Output the [X, Y] coordinate of the center of the cell containing the given text.  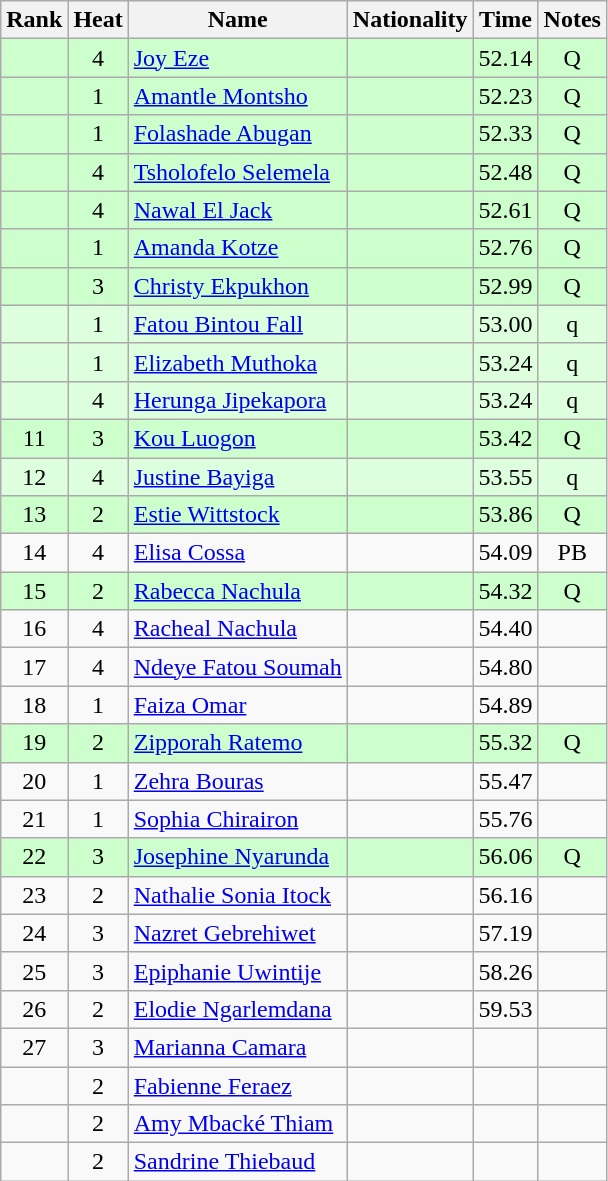
14 [34, 553]
52.99 [506, 286]
Justine Bayiga [238, 477]
Rank [34, 20]
Amy Mbacké Thiam [238, 1124]
Joy Eze [238, 58]
56.06 [506, 857]
Josephine Nyarunda [238, 857]
54.40 [506, 629]
Tsholofelo Selemela [238, 172]
24 [34, 933]
Estie Wittstock [238, 515]
56.16 [506, 895]
53.42 [506, 438]
54.80 [506, 667]
52.33 [506, 134]
52.48 [506, 172]
Elisa Cossa [238, 553]
Amantle Montsho [238, 96]
59.53 [506, 1009]
Faiza Omar [238, 705]
52.76 [506, 248]
55.47 [506, 781]
26 [34, 1009]
16 [34, 629]
Racheal Nachula [238, 629]
53.86 [506, 515]
Name [238, 20]
13 [34, 515]
Elodie Ngarlemdana [238, 1009]
21 [34, 819]
Fabienne Feraez [238, 1085]
Sandrine Thiebaud [238, 1162]
20 [34, 781]
17 [34, 667]
57.19 [506, 933]
Heat [98, 20]
Folashade Abugan [238, 134]
Fatou Bintou Fall [238, 324]
22 [34, 857]
55.32 [506, 743]
58.26 [506, 971]
Zipporah Ratemo [238, 743]
19 [34, 743]
11 [34, 438]
25 [34, 971]
55.76 [506, 819]
Amanda Kotze [238, 248]
Christy Ekpukhon [238, 286]
Rabecca Nachula [238, 591]
23 [34, 895]
Marianna Camara [238, 1047]
53.55 [506, 477]
52.14 [506, 58]
54.09 [506, 553]
54.89 [506, 705]
Nationality [410, 20]
53.00 [506, 324]
Elizabeth Muthoka [238, 362]
Zehra Bouras [238, 781]
Time [506, 20]
27 [34, 1047]
Ndeye Fatou Soumah [238, 667]
Nathalie Sonia Itock [238, 895]
52.23 [506, 96]
12 [34, 477]
18 [34, 705]
Notes [572, 20]
15 [34, 591]
Kou Luogon [238, 438]
Epiphanie Uwintije [238, 971]
PB [572, 553]
54.32 [506, 591]
Nawal El Jack [238, 210]
Herunga Jipekapora [238, 400]
Sophia Chirairon [238, 819]
Nazret Gebrehiwet [238, 933]
52.61 [506, 210]
